Capture the cell that displays the provided text and extract its [x, y] central coordinate. 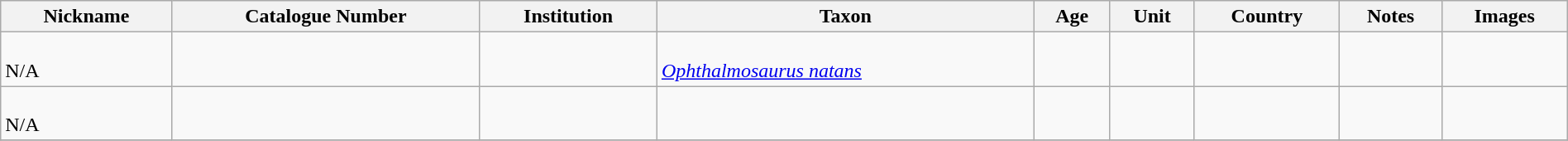
Institution [569, 17]
Age [1072, 17]
Unit [1152, 17]
Country [1267, 17]
Images [1504, 17]
Catalogue Number [326, 17]
Ophthalmosaurus natans [845, 60]
Taxon [845, 17]
Nickname [86, 17]
Notes [1391, 17]
